Provide the (X, Y) coordinate of the cell's center where the given text is located.  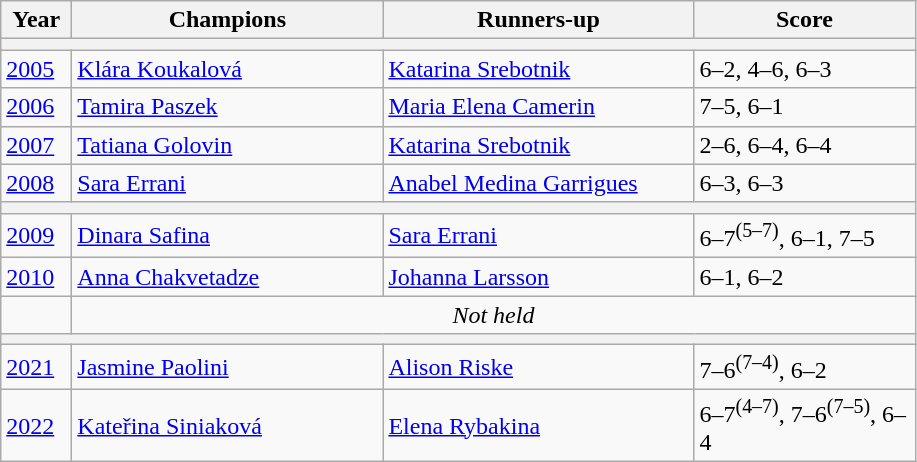
6–7(4–7), 7–6(7–5), 6–4 (804, 425)
Johanna Larsson (538, 277)
Maria Elena Camerin (538, 107)
2022 (36, 425)
Score (804, 20)
Year (36, 20)
2007 (36, 145)
2–6, 6–4, 6–4 (804, 145)
Jasmine Paolini (228, 368)
6–1, 6–2 (804, 277)
Kateřina Siniaková (228, 425)
Tatiana Golovin (228, 145)
2021 (36, 368)
Champions (228, 20)
Elena Rybakina (538, 425)
6–7(5–7), 6–1, 7–5 (804, 236)
Alison Riske (538, 368)
2009 (36, 236)
2005 (36, 69)
7–6(7–4), 6–2 (804, 368)
Anna Chakvetadze (228, 277)
6–3, 6–3 (804, 183)
6–2, 4–6, 6–3 (804, 69)
2006 (36, 107)
Not held (494, 315)
2008 (36, 183)
Tamira Paszek (228, 107)
Anabel Medina Garrigues (538, 183)
2010 (36, 277)
Runners-up (538, 20)
Klára Koukalová (228, 69)
7–5, 6–1 (804, 107)
Dinara Safina (228, 236)
